Scan for the cell matching the given text and deliver its (x, y) coordinate at center. 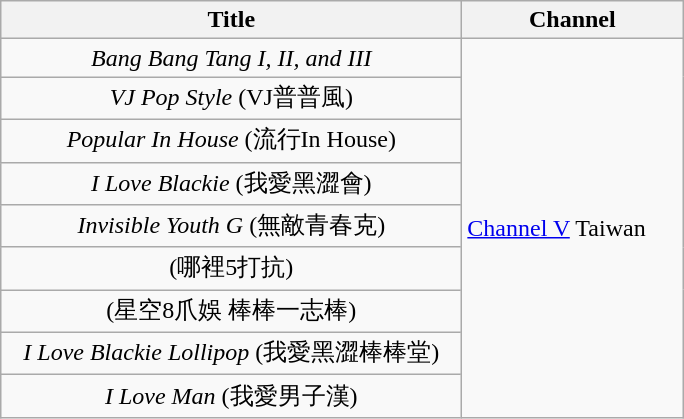
Popular In House (流行In House) (232, 140)
Channel V Taiwan (572, 228)
Title (232, 20)
(哪裡5打抗) (232, 268)
Invisible Youth G (無敵青春克) (232, 226)
Channel (572, 20)
I Love Blackie (我愛黑澀會) (232, 184)
(星空8爪娛 棒棒一志棒) (232, 312)
Bang Bang Tang I, II, and III (232, 58)
I Love Blackie Lollipop (我愛黑澀棒棒堂) (232, 354)
VJ Pop Style (VJ普普風) (232, 98)
I Love Man (我愛男子漢) (232, 396)
